Extract the [X, Y] coordinate from the center of the cell holding the provided text.  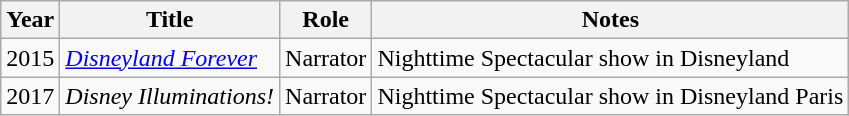
Disneyland Forever [170, 58]
Role [326, 20]
Year [30, 20]
Nighttime Spectacular show in Disneyland Paris [610, 96]
Notes [610, 20]
Nighttime Spectacular show in Disneyland [610, 58]
2015 [30, 58]
Title [170, 20]
Disney Illuminations! [170, 96]
2017 [30, 96]
